Pinpoint the cell where the given text exists, returning its (x, y) midpoint coordinate. 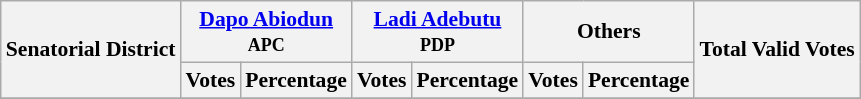
Dapo AbiodunAPC (266, 32)
Others (608, 32)
Senatorial District (91, 50)
Total Valid Votes (776, 50)
Ladi AdebutuPDP (438, 32)
